Provide the (x, y) coordinate of the cell's center where the given text is located.  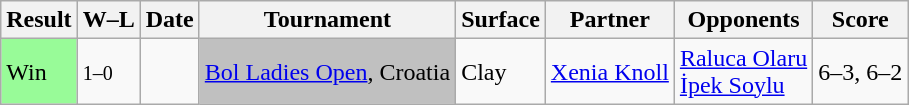
Bol Ladies Open, Croatia (327, 72)
Clay (501, 72)
Tournament (327, 20)
Raluca Olaru İpek Soylu (743, 72)
Opponents (743, 20)
Score (860, 20)
Partner (610, 20)
W–L (108, 20)
Xenia Knoll (610, 72)
1–0 (108, 72)
Surface (501, 20)
Result (39, 20)
Win (39, 72)
Date (170, 20)
6–3, 6–2 (860, 72)
